For the text-containing cell, return its midpoint in (x, y) coordinate format. 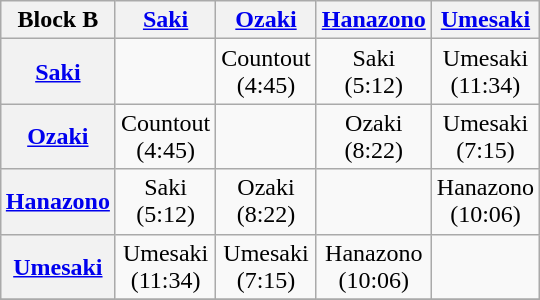
Block B (58, 20)
